Pinpoint the cell where the given text exists, returning its (X, Y) midpoint coordinate. 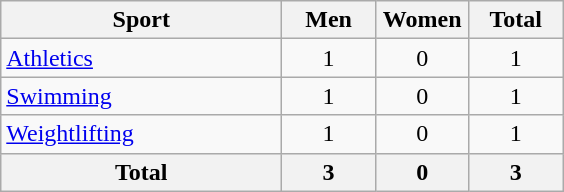
Swimming (142, 96)
Sport (142, 20)
Men (329, 20)
Weightlifting (142, 134)
Women (422, 20)
Athletics (142, 58)
